Scan for the cell matching the given text and deliver its [x, y] coordinate at center. 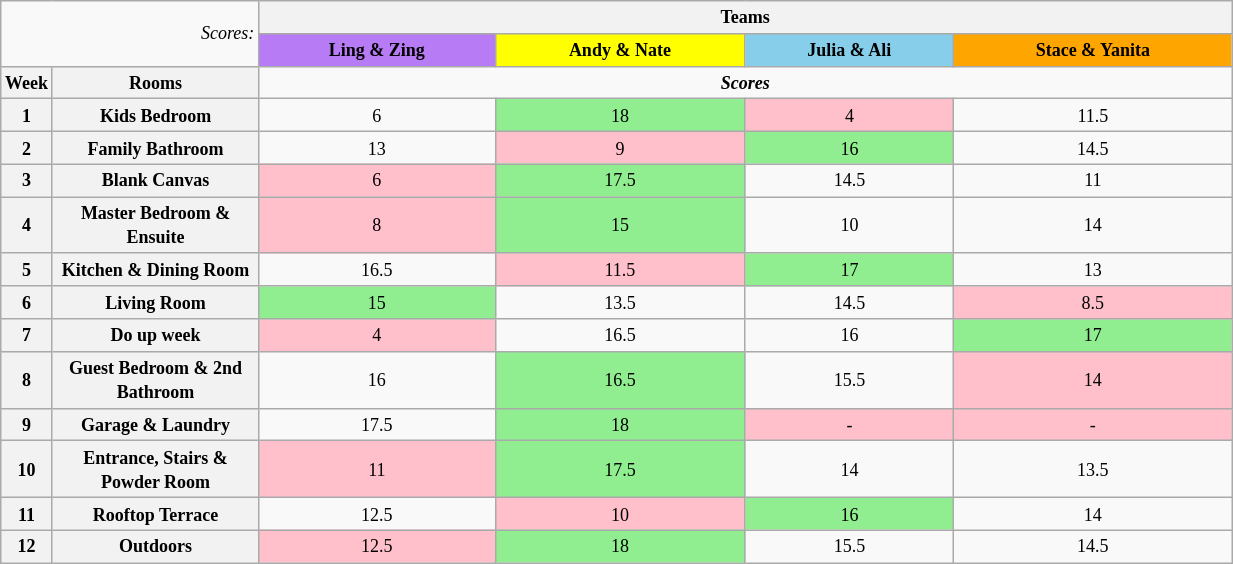
Scores: [130, 34]
Garage & Laundry [155, 424]
Teams [746, 18]
12 [27, 546]
Kids Bedroom [155, 116]
Andy & Nate [620, 50]
Week [27, 82]
Julia & Ali [850, 50]
Master Bedroom & Ensuite [155, 226]
Outdoors [155, 546]
7 [27, 336]
3 [27, 180]
Guest Bedroom & 2nd Bathroom [155, 380]
Scores [746, 82]
Rooftop Terrace [155, 514]
Rooms [155, 82]
2 [27, 148]
Stace & Yanita [1093, 50]
Living Room [155, 302]
Entrance, Stairs & Powder Room [155, 470]
Family Bathroom [155, 148]
1 [27, 116]
5 [27, 270]
Do up week [155, 336]
Kitchen & Dining Room [155, 270]
8.5 [1093, 302]
Ling & Zing [377, 50]
Blank Canvas [155, 180]
